Pinpoint the cell where the given text exists, returning its [X, Y] midpoint coordinate. 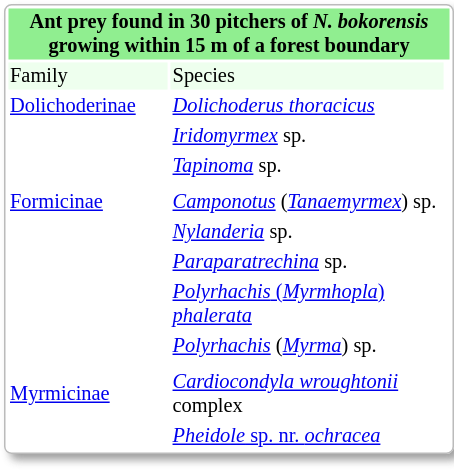
Paraparatrechina sp. [307, 262]
Species [307, 76]
Cardiocondyla wroughtonii complex [307, 394]
Tapinoma sp. [307, 166]
Polyrhachis (Myrmhopla) phalerata [307, 304]
Camponotus (Tanaemyrmex) sp. [307, 202]
Myrmicinae [88, 394]
Polyrhachis (Myrma) sp. [307, 346]
Pheidole sp. nr. ochracea [307, 436]
Dolichoderinae [88, 106]
Family [88, 76]
Iridomyrmex sp. [307, 136]
Nylanderia sp. [307, 232]
Formicinae [88, 202]
Dolichoderus thoracicus [307, 106]
Ant prey found in 30 pitchers of N. bokorensis growing within 15 m of a forest boundary [228, 34]
